Detect which cell encompasses the target text, then output its [x, y] center coordinate. 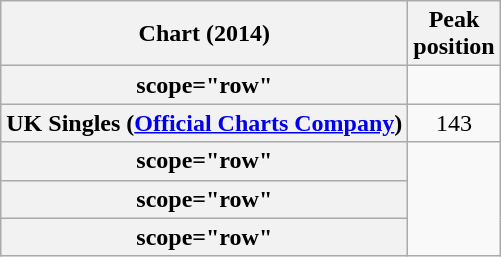
Chart (2014) [204, 34]
UK Singles (Official Charts Company) [204, 123]
Peakposition [454, 34]
143 [454, 123]
